Pinpoint the cell where the given text exists, returning its [x, y] midpoint coordinate. 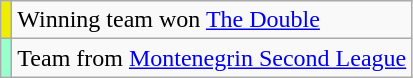
Winning team won The Double [212, 20]
Team from Montenegrin Second League [212, 58]
